Locate the cell with the specified text and output its (x, y) center coordinate. 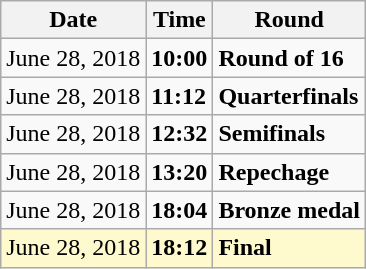
Date (74, 20)
Final (290, 248)
Round of 16 (290, 58)
18:12 (180, 248)
18:04 (180, 210)
12:32 (180, 134)
Semifinals (290, 134)
13:20 (180, 172)
10:00 (180, 58)
11:12 (180, 96)
Bronze medal (290, 210)
Time (180, 20)
Quarterfinals (290, 96)
Repechage (290, 172)
Round (290, 20)
